For the text-containing cell, return its midpoint in [X, Y] coordinate format. 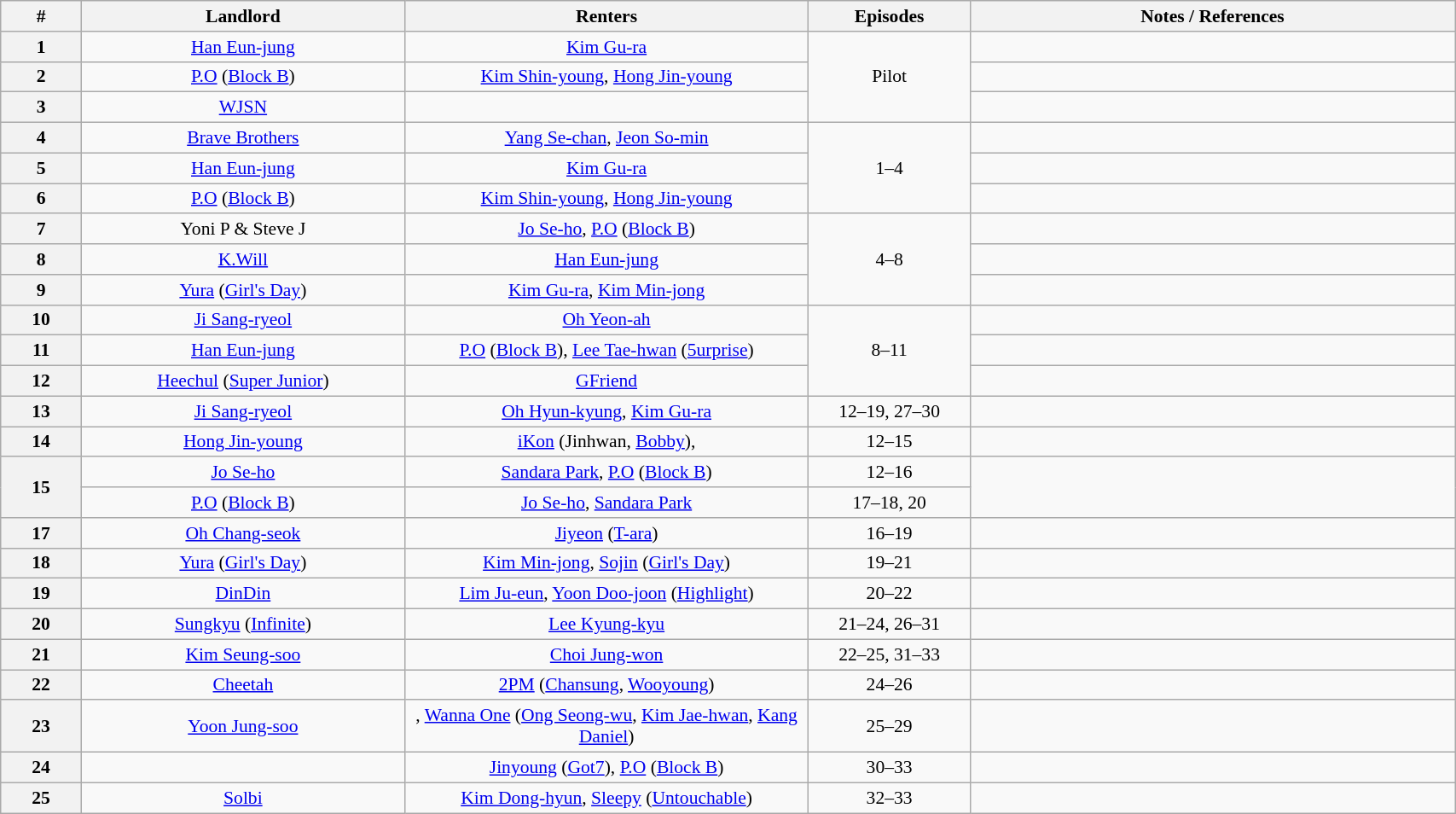
Jo Se-ho, Sandara Park [606, 503]
Jo Se-ho, P.O (Block B) [606, 230]
3 [41, 108]
WJSN [242, 108]
1 [41, 47]
4–8 [889, 259]
18 [41, 563]
GFriend [606, 381]
Kim Min-jong, Sojin (Girl's Day) [606, 563]
Kim Seung-soo [242, 654]
11 [41, 351]
Sandara Park, P.O (Block B) [606, 473]
Notes / References [1212, 16]
Solbi [242, 798]
Yoni P & Steve J [242, 230]
Yang Se-chan, Jeon So-min [606, 138]
Kim Dong-hyun, Sleepy (Untouchable) [606, 798]
30–33 [889, 768]
9 [41, 290]
12–15 [889, 442]
4 [41, 138]
Landlord [242, 16]
Pilot [889, 77]
19 [41, 594]
14 [41, 442]
Jo Se-ho [242, 473]
Renters [606, 16]
2PM (Chansung, Wooyoung) [606, 685]
K.Will [242, 259]
21–24, 26–31 [889, 625]
24 [41, 768]
22 [41, 685]
Cheetah [242, 685]
P.O (Block B), Lee Tae-hwan (5urprise) [606, 351]
Heechul (Super Junior) [242, 381]
16–19 [889, 533]
6 [41, 199]
Sungkyu (Infinite) [242, 625]
Oh Hyun-kyung, Kim Gu-ra [606, 411]
Choi Jung-won [606, 654]
1–4 [889, 169]
Hong Jin-young [242, 442]
Jinyoung (Got7), P.O (Block B) [606, 768]
13 [41, 411]
Oh Chang-seok [242, 533]
8 [41, 259]
Kim Gu-ra, Kim Min-jong [606, 290]
Jiyeon (T-ara) [606, 533]
Lim Ju-eun, Yoon Doo-joon (Highlight) [606, 594]
8–11 [889, 350]
25 [41, 798]
12 [41, 381]
17 [41, 533]
24–26 [889, 685]
15 [41, 488]
5 [41, 168]
32–33 [889, 798]
, Wanna One (Ong Seong-wu, Kim Jae-hwan, Kang Daniel) [606, 727]
Yoon Jung-soo [242, 727]
17–18, 20 [889, 503]
12–16 [889, 473]
25–29 [889, 727]
Brave Brothers [242, 138]
20 [41, 625]
2 [41, 77]
7 [41, 230]
21 [41, 654]
23 [41, 727]
10 [41, 320]
22–25, 31–33 [889, 654]
20–22 [889, 594]
Episodes [889, 16]
DinDin [242, 594]
# [41, 16]
Oh Yeon-ah [606, 320]
Lee Kyung-kyu [606, 625]
19–21 [889, 563]
iKon (Jinhwan, Bobby), [606, 442]
12–19, 27–30 [889, 411]
